From the cell containing the given text, extract its center point as [X, Y] coordinate. 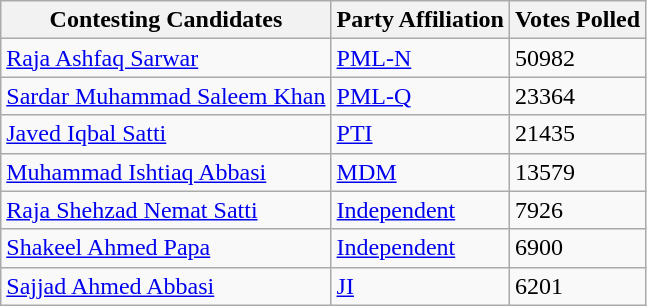
Raja Ashfaq Sarwar [166, 58]
Sajjad Ahmed Abbasi [166, 286]
PTI [420, 134]
13579 [577, 172]
Javed Iqbal Satti [166, 134]
Sardar Muhammad Saleem Khan [166, 96]
6900 [577, 248]
23364 [577, 96]
Contesting Candidates [166, 20]
50982 [577, 58]
MDM [420, 172]
PML-Q [420, 96]
Party Affiliation [420, 20]
21435 [577, 134]
Raja Shehzad Nemat Satti [166, 210]
7926 [577, 210]
JI [420, 286]
6201 [577, 286]
Votes Polled [577, 20]
PML-N [420, 58]
Shakeel Ahmed Papa [166, 248]
Muhammad Ishtiaq Abbasi [166, 172]
